Determine the [x, y] coordinate at the center of the cell enclosing the given text.  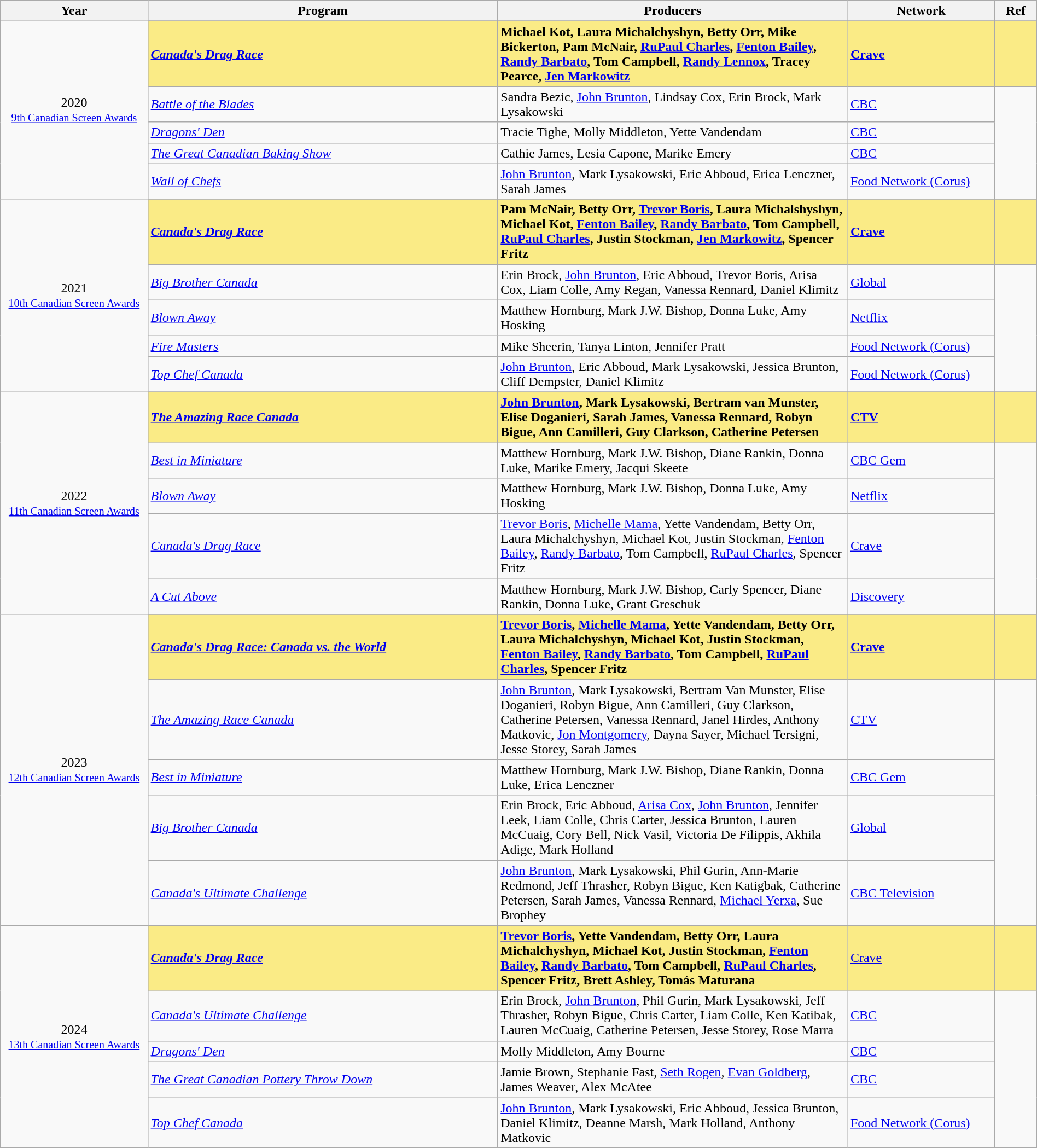
Program [323, 11]
Matthew Hornburg, Mark J.W. Bishop, Diane Rankin, Donna Luke, Marike Emery, Jacqui Skeete [673, 460]
Matthew Hornburg, Mark J.W. Bishop, Diane Rankin, Donna Luke, Erica Lenczner [673, 777]
Erin Brock, John Brunton, Eric Abboud, Trevor Boris, Arisa Cox, Liam Colle, Amy Regan, Vanessa Rennard, Daniel Klimitz [673, 282]
Wall of Chefs [323, 182]
Producers [673, 11]
Fire Masters [323, 346]
Tracie Tighe, Molly Middleton, Yette Vandendam [673, 132]
A Cut Above [323, 596]
Jamie Brown, Stephanie Fast, Seth Rogen, Evan Goldberg, James Weaver, Alex McAtee [673, 1079]
John Brunton, Mark Lysakowski, Eric Abboud, Erica Lenczner, Sarah James [673, 182]
CBC Television [921, 893]
Discovery [921, 596]
Cathie James, Lesia Capone, Marike Emery [673, 153]
Year [74, 11]
2021 10th Canadian Screen Awards [74, 295]
202312th Canadian Screen Awards [74, 770]
Molly Middleton, Amy Bourne [673, 1051]
2020 9th Canadian Screen Awards [74, 111]
John Brunton, Mark Lysakowski, Eric Abboud, Jessica Brunton, Daniel Klimitz, Deanne Marsh, Mark Holland, Anthony Matkovic [673, 1122]
Sandra Bezic, John Brunton, Lindsay Cox, Erin Brock, Mark Lysakowski [673, 104]
202211th Canadian Screen Awards [74, 503]
The Great Canadian Baking Show [323, 153]
Ref [1016, 11]
Canada's Drag Race: Canada vs. the World [323, 647]
Network [921, 11]
Matthew Hornburg, Mark J.W. Bishop, Carly Spencer, Diane Rankin, Donna Luke, Grant Greschuk [673, 596]
John Brunton, Eric Abboud, Mark Lysakowski, Jessica Brunton, Cliff Dempster, Daniel Klimitz [673, 374]
202413th Canadian Screen Awards [74, 1036]
Mike Sheerin, Tanya Linton, Jennifer Pratt [673, 346]
Battle of the Blades [323, 104]
The Great Canadian Pottery Throw Down [323, 1079]
